Search for the cell housing the specified text and yield its (X, Y) center coordinate. 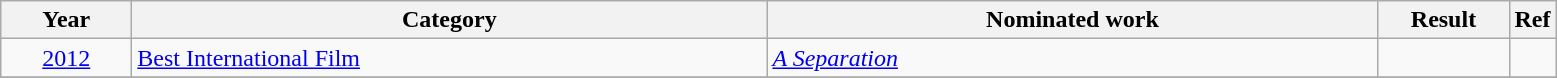
Category (450, 20)
Result (1444, 20)
Nominated work (1072, 20)
Ref (1532, 20)
2012 (66, 58)
Year (66, 20)
A Separation (1072, 58)
Best International Film (450, 58)
